Detect which cell encompasses the target text, then output its (X, Y) center coordinate. 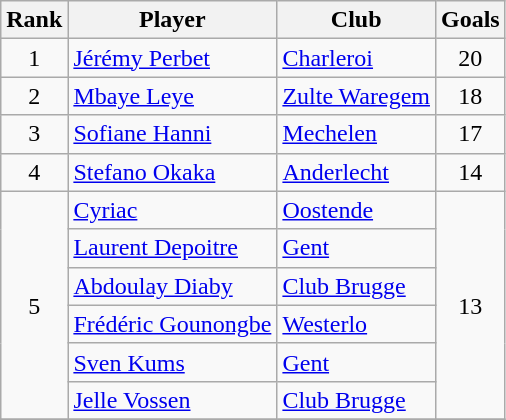
Mechelen (356, 134)
13 (470, 305)
Goals (470, 20)
Oostende (356, 210)
Jérémy Perbet (172, 58)
Cyriac (172, 210)
Player (172, 20)
17 (470, 134)
Zulte Waregem (356, 96)
4 (34, 172)
18 (470, 96)
2 (34, 96)
Westerlo (356, 324)
Frédéric Gounongbe (172, 324)
Stefano Okaka (172, 172)
5 (34, 305)
3 (34, 134)
14 (470, 172)
20 (470, 58)
Jelle Vossen (172, 400)
Anderlecht (356, 172)
Sven Kums (172, 362)
Sofiane Hanni (172, 134)
Charleroi (356, 58)
Laurent Depoitre (172, 248)
1 (34, 58)
Mbaye Leye (172, 96)
Club (356, 20)
Abdoulay Diaby (172, 286)
Rank (34, 20)
